Provide the (X, Y) coordinate of the cell's center where the given text is located.  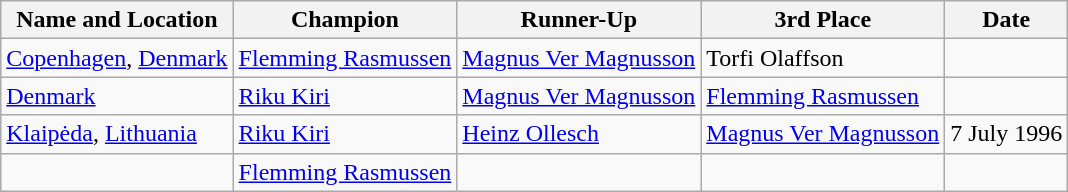
7 July 1996 (1006, 134)
Denmark (117, 96)
Copenhagen, Denmark (117, 58)
3rd Place (823, 20)
Torfi Olaffson (823, 58)
Champion (345, 20)
Heinz Ollesch (579, 134)
Name and Location (117, 20)
Runner-Up (579, 20)
Klaipėda, Lithuania (117, 134)
Date (1006, 20)
